Identify which cell holds the provided text, then report its (x, y) central coordinate. 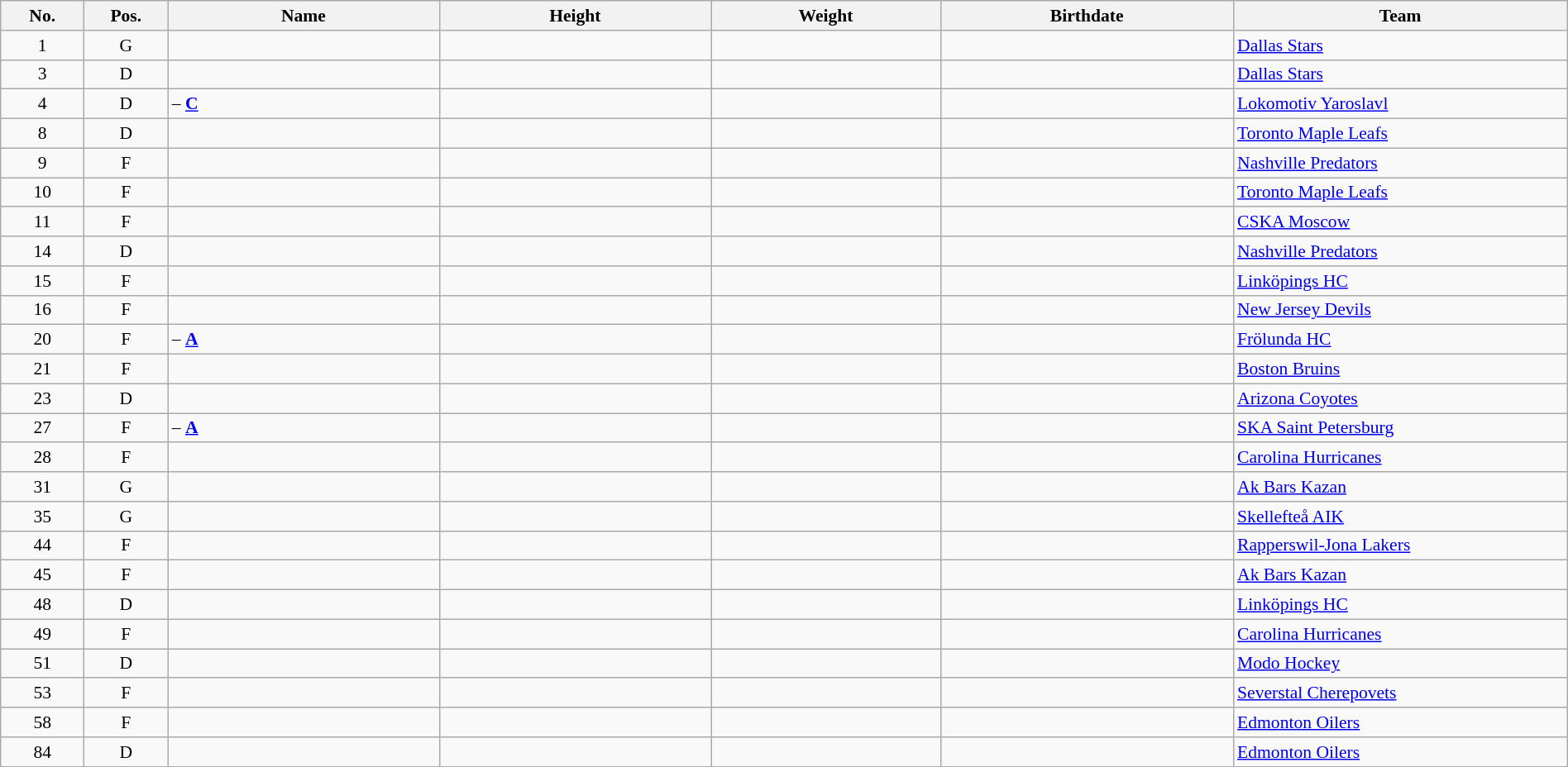
Rapperswil-Jona Lakers (1400, 545)
Modo Hockey (1400, 664)
Frölunda HC (1400, 340)
9 (43, 163)
1 (43, 45)
– C (304, 104)
Arizona Coyotes (1400, 398)
Team (1400, 16)
31 (43, 487)
CSKA Moscow (1400, 222)
Birthdate (1087, 16)
21 (43, 369)
11 (43, 222)
New Jersey Devils (1400, 310)
23 (43, 398)
45 (43, 575)
SKA Saint Petersburg (1400, 428)
51 (43, 664)
27 (43, 428)
Pos. (126, 16)
10 (43, 193)
35 (43, 517)
No. (43, 16)
53 (43, 693)
Weight (826, 16)
8 (43, 134)
15 (43, 281)
Lokomotiv Yaroslavl (1400, 104)
28 (43, 458)
Severstal Cherepovets (1400, 693)
49 (43, 634)
48 (43, 605)
16 (43, 310)
4 (43, 104)
3 (43, 74)
84 (43, 752)
Name (304, 16)
44 (43, 545)
20 (43, 340)
Height (575, 16)
14 (43, 251)
58 (43, 722)
Boston Bruins (1400, 369)
Skellefteå AIK (1400, 517)
